Identify which cell holds the provided text, then report its [X, Y] central coordinate. 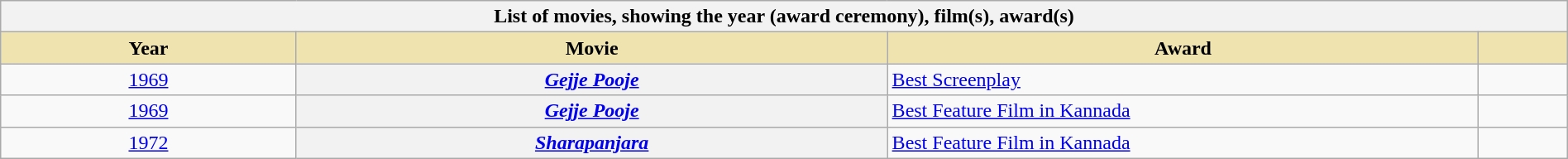
List of movies, showing the year (award ceremony), film(s), award(s) [784, 17]
1972 [149, 142]
Movie [592, 48]
Best Screenplay [1183, 79]
Year [149, 48]
Sharapanjara [592, 142]
Award [1183, 48]
